Determine the [x, y] coordinate at the center of the cell enclosing the given text.  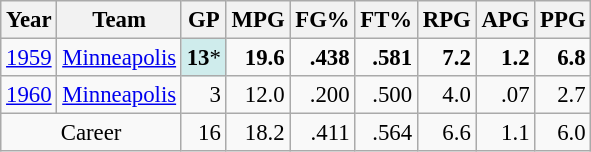
.500 [386, 95]
7.2 [446, 58]
3 [204, 95]
FT% [386, 20]
.564 [386, 133]
.581 [386, 58]
RPG [446, 20]
6.0 [563, 133]
Team [119, 20]
6.8 [563, 58]
.07 [506, 95]
Career [92, 133]
4.0 [446, 95]
.411 [322, 133]
FG% [322, 20]
APG [506, 20]
1.2 [506, 58]
1.1 [506, 133]
Year [29, 20]
19.6 [258, 58]
GP [204, 20]
13* [204, 58]
1960 [29, 95]
MPG [258, 20]
12.0 [258, 95]
.438 [322, 58]
2.7 [563, 95]
.200 [322, 95]
18.2 [258, 133]
16 [204, 133]
1959 [29, 58]
PPG [563, 20]
6.6 [446, 133]
